Provide the (x, y) coordinate of the cell's center where the given text is located.  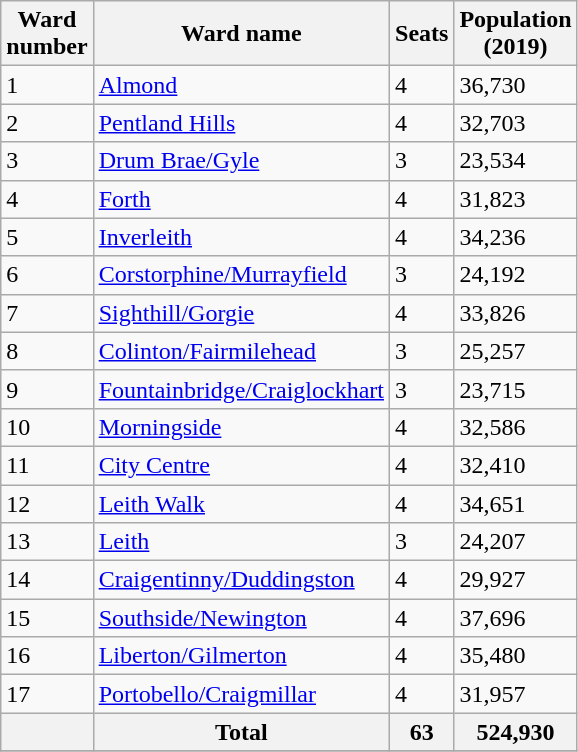
37,696 (516, 618)
29,927 (516, 580)
9 (47, 389)
Seats (422, 34)
11 (47, 465)
23,534 (516, 161)
Forth (241, 199)
12 (47, 503)
23,715 (516, 389)
Colinton/Fairmilehead (241, 351)
5 (47, 237)
33,826 (516, 313)
Almond (241, 85)
36,730 (516, 85)
32,410 (516, 465)
63 (422, 732)
524,930 (516, 732)
24,192 (516, 275)
25,257 (516, 351)
13 (47, 542)
1 (47, 85)
Pentland Hills (241, 123)
Total (241, 732)
24,207 (516, 542)
10 (47, 427)
7 (47, 313)
8 (47, 351)
Leith (241, 542)
Corstorphine/Murrayfield (241, 275)
34,651 (516, 503)
Morningside (241, 427)
Portobello/Craigmillar (241, 694)
Leith Walk (241, 503)
Sighthill/Gorgie (241, 313)
2 (47, 123)
34,236 (516, 237)
15 (47, 618)
31,823 (516, 199)
Drum Brae/Gyle (241, 161)
Wardnumber (47, 34)
City Centre (241, 465)
35,480 (516, 656)
31,957 (516, 694)
Population(2019) (516, 34)
Craigentinny/Duddingston (241, 580)
Liberton/Gilmerton (241, 656)
16 (47, 656)
6 (47, 275)
Southside/Newington (241, 618)
32,586 (516, 427)
Inverleith (241, 237)
Ward name (241, 34)
Fountainbridge/Craiglockhart (241, 389)
32,703 (516, 123)
17 (47, 694)
14 (47, 580)
